Scan for the cell matching the given text and deliver its [X, Y] coordinate at center. 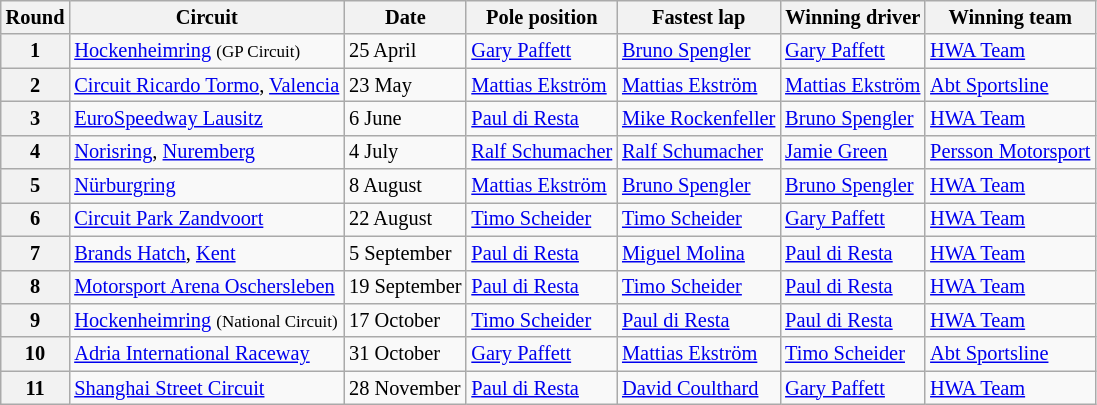
25 April [405, 51]
Round [36, 17]
Winning driver [852, 17]
5 [36, 186]
Brands Hatch, Kent [206, 253]
Circuit Ricardo Tormo, Valencia [206, 85]
28 November [405, 388]
Circuit [206, 17]
2 [36, 85]
5 September [405, 253]
Pole position [542, 17]
Hockenheimring (GP Circuit) [206, 51]
Circuit Park Zandvoort [206, 219]
Hockenheimring (National Circuit) [206, 320]
Norisring, Nuremberg [206, 152]
22 August [405, 219]
Miguel Molina [698, 253]
David Coulthard [698, 388]
8 August [405, 186]
6 [36, 219]
Winning team [1010, 17]
Mike Rockenfeller [698, 118]
7 [36, 253]
Jamie Green [852, 152]
Nürburgring [206, 186]
6 June [405, 118]
23 May [405, 85]
Shanghai Street Circuit [206, 388]
Fastest lap [698, 17]
4 July [405, 152]
Adria International Raceway [206, 354]
9 [36, 320]
Date [405, 17]
10 [36, 354]
Persson Motorsport [1010, 152]
17 October [405, 320]
31 October [405, 354]
11 [36, 388]
Motorsport Arena Oschersleben [206, 287]
8 [36, 287]
3 [36, 118]
19 September [405, 287]
4 [36, 152]
EuroSpeedway Lausitz [206, 118]
1 [36, 51]
